For the text-containing cell, return its midpoint in (x, y) coordinate format. 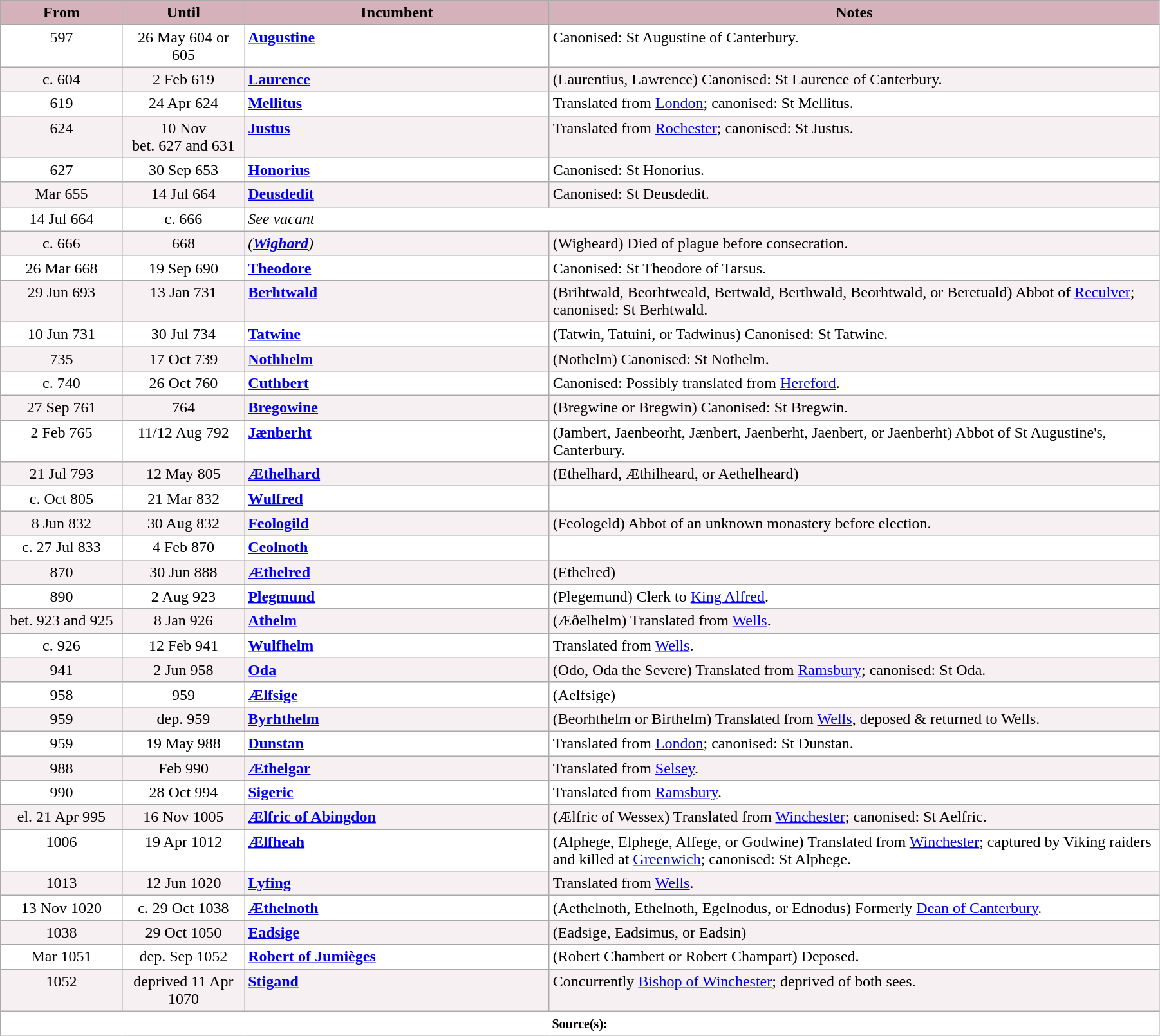
(Aethelnoth, Ethelnoth, Egelnodus, or Ednodus) Formerly Dean of Canterbury. (854, 908)
Æthelhard (397, 474)
Dunstan (397, 743)
30 Aug 832 (183, 523)
30 Jul 734 (183, 334)
Incumbent (397, 13)
19 May 988 (183, 743)
el. 21 Apr 995 (62, 817)
(Ethelhard, Æthilheard, or Aethelheard) (854, 474)
30 Sep 653 (183, 170)
990 (62, 793)
1006 (62, 851)
(Robert Chambert or Robert Champart) Deposed. (854, 957)
24 Apr 624 (183, 104)
16 Nov 1005 (183, 817)
Æthelnoth (397, 908)
(Laurentius, Lawrence) Canonised: St Laurence of Canterbury. (854, 79)
c. 29 Oct 1038 (183, 908)
Eadsige (397, 932)
Canonised: St Augustine of Canterbury. (854, 46)
1052 (62, 990)
Ælfheah (397, 851)
Translated from Selsey. (854, 768)
(Alphege, Elphege, Alfege, or Godwine) Translated from Winchester; captured by Viking raiders and killed at Greenwich; canonised: St Alphege. (854, 851)
(Eadsige, Eadsimus, or Eadsin) (854, 932)
From (62, 13)
(Beorhthelm or Birthelm) Translated from Wells, deposed & returned to Wells. (854, 719)
12 Feb 941 (183, 645)
19 Sep 690 (183, 268)
29 Jun 693 (62, 301)
(Jambert, Jaenbeorht, Jænbert, Jaenberht, Jaenbert, or Jaenberht) Abbot of St Augustine's, Canterbury. (854, 441)
Tatwine (397, 334)
deprived 11 Apr 1070 (183, 990)
958 (62, 694)
12 Jun 1020 (183, 883)
2 Jun 958 (183, 670)
1038 (62, 932)
619 (62, 104)
(Aelfsige) (854, 694)
735 (62, 358)
988 (62, 768)
Stigand (397, 990)
2 Feb 765 (62, 441)
26 May 604 or 605 (183, 46)
Laurence (397, 79)
Theodore (397, 268)
26 Oct 760 (183, 384)
597 (62, 46)
(Wigheard) Died of plague before consecration. (854, 243)
Notes (854, 13)
dep. Sep 1052 (183, 957)
Robert of Jumièges (397, 957)
Nothhelm (397, 358)
Justus (397, 136)
10 Novbet. 627 and 631 (183, 136)
Feb 990 (183, 768)
Translated from Rochester; canonised: St Justus. (854, 136)
(Æðelhelm) Translated from Wells. (854, 621)
13 Jan 731 (183, 301)
941 (62, 670)
Translated from London; canonised: St Mellitus. (854, 104)
1013 (62, 883)
(Nothelm) Canonised: St Nothelm. (854, 358)
26 Mar 668 (62, 268)
Ceolnoth (397, 548)
11/12 Aug 792 (183, 441)
Concurrently Bishop of Winchester; deprived of both sees. (854, 990)
Canonised: St Honorius. (854, 170)
890 (62, 597)
Until (183, 13)
764 (183, 408)
29 Oct 1050 (183, 932)
(Wighard) (397, 243)
c. 604 (62, 79)
See vacant (702, 219)
Wulfhelm (397, 645)
2 Feb 619 (183, 79)
Canonised: Possibly translated from Hereford. (854, 384)
Sigeric (397, 793)
c. Oct 805 (62, 499)
Athelm (397, 621)
c. 926 (62, 645)
Byrhthelm (397, 719)
(Plegemund) Clerk to King Alfred. (854, 597)
Lyfing (397, 883)
21 Mar 832 (183, 499)
Deusdedit (397, 194)
Bregowine (397, 408)
(Brihtwald, Beorhtweald, Bertwald, Berthwald, Beorhtwald, or Beretuald) Abbot of Reculver; canonised: St Berhtwald. (854, 301)
Mellitus (397, 104)
(Ethelred) (854, 572)
28 Oct 994 (183, 793)
8 Jan 926 (183, 621)
10 Jun 731 (62, 334)
17 Oct 739 (183, 358)
870 (62, 572)
Oda (397, 670)
Feologild (397, 523)
2 Aug 923 (183, 597)
Wulfred (397, 499)
12 May 805 (183, 474)
Canonised: St Theodore of Tarsus. (854, 268)
Augustine (397, 46)
Æthelred (397, 572)
Mar 655 (62, 194)
(Bregwine or Bregwin) Canonised: St Bregwin. (854, 408)
Source(s): (580, 1023)
bet. 923 and 925 (62, 621)
c. 27 Jul 833 (62, 548)
4 Feb 870 (183, 548)
(Ælfric of Wessex) Translated from Winchester; canonised: St Aelfric. (854, 817)
Jænberht (397, 441)
19 Apr 1012 (183, 851)
624 (62, 136)
8 Jun 832 (62, 523)
668 (183, 243)
Ælfsige (397, 694)
27 Sep 761 (62, 408)
Berhtwald (397, 301)
30 Jun 888 (183, 572)
dep. 959 (183, 719)
(Feologeld) Abbot of an unknown monastery before election. (854, 523)
Æthelgar (397, 768)
(Tatwin, Tatuini, or Tadwinus) Canonised: St Tatwine. (854, 334)
Plegmund (397, 597)
627 (62, 170)
(Odo, Oda the Severe) Translated from Ramsbury; canonised: St Oda. (854, 670)
Translated from London; canonised: St Dunstan. (854, 743)
Mar 1051 (62, 957)
Ælfric of Abingdon (397, 817)
13 Nov 1020 (62, 908)
Canonised: St Deusdedit. (854, 194)
Cuthbert (397, 384)
Honorius (397, 170)
21 Jul 793 (62, 474)
Translated from Ramsbury. (854, 793)
c. 740 (62, 384)
